Detect which cell encompasses the target text, then output its [x, y] center coordinate. 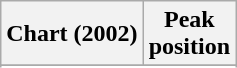
Chart (2002) [72, 34]
Peakposition [189, 34]
